Provide the (x, y) coordinate of the cell's center where the given text is located.  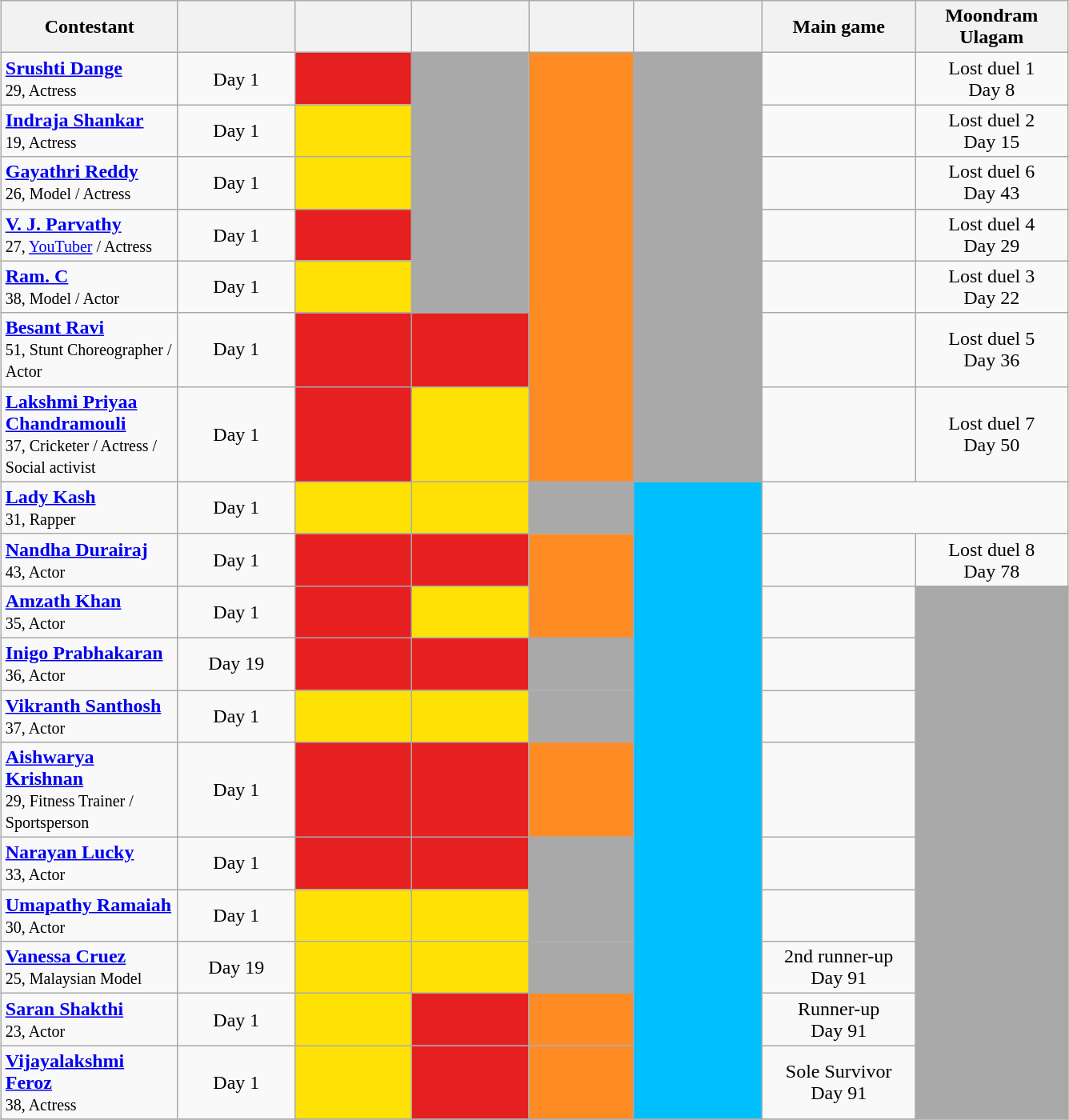
Lost duel 8Day 78 (992, 560)
Srushti Dange29, Actress (90, 78)
Indraja Shankar19, Actress (90, 131)
Vikranth Santhosh37, Actor (90, 715)
Sole SurvivorDay 91 (839, 1082)
Aishwarya Krishnan29, Fitness Trainer / Sportsperson (90, 790)
Ram. C38, Model / Actor (90, 286)
Lakshmi Priyaa Chandramouli37, Cricketer / Actress / Social activist (90, 434)
Runner-upDay 91 (839, 1019)
Main game (839, 27)
Vijayalakshmi Feroz38, Actress (90, 1082)
Amzath Khan35, Actor (90, 611)
Umapathy Ramaiah30, Actor (90, 915)
V. J. Parvathy27, YouTuber / Actress (90, 235)
Lost duel 4Day 29 (992, 235)
Narayan Lucky33, Actor (90, 864)
Contestant (90, 27)
Lost duel 7Day 50 (992, 434)
Vanessa Cruez25, Malaysian Model (90, 968)
Lost duel 2Day 15 (992, 131)
Lost duel 5Day 36 (992, 350)
Saran Shakthi23, Actor (90, 1019)
Gayathri Reddy26, Model / Actress (90, 182)
Lost duel 1Day 8 (992, 78)
Inigo Prabhakaran36, Actor (90, 664)
Lost duel 6Day 43 (992, 182)
Besant Ravi51, Stunt Choreographer / Actor (90, 350)
Nandha Durairaj43, Actor (90, 560)
Lady Kash31, Rapper (90, 507)
2nd runner-upDay 91 (839, 968)
Lost duel 3Day 22 (992, 286)
Moondram Ulagam (992, 27)
